Capture the cell that displays the provided text and extract its [x, y] central coordinate. 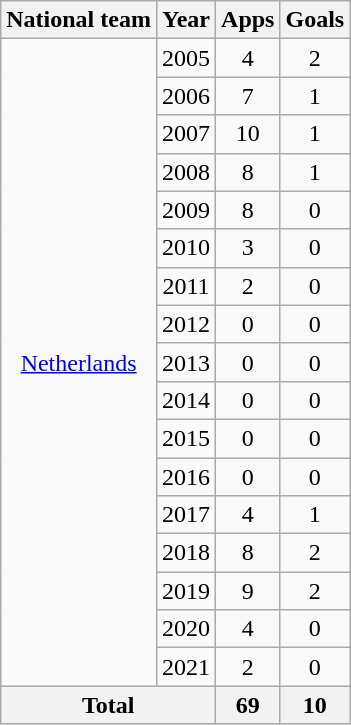
2016 [186, 477]
2008 [186, 172]
2015 [186, 438]
Total [108, 705]
2006 [186, 96]
7 [248, 96]
69 [248, 705]
2014 [186, 400]
2007 [186, 134]
Netherlands [79, 362]
Year [186, 20]
2017 [186, 515]
Apps [248, 20]
Goals [315, 20]
2019 [186, 591]
2010 [186, 248]
2021 [186, 667]
National team [79, 20]
2018 [186, 553]
2011 [186, 286]
2012 [186, 324]
2009 [186, 210]
2005 [186, 58]
2020 [186, 629]
3 [248, 248]
2013 [186, 362]
9 [248, 591]
